Identify which cell holds the provided text, then report its [x, y] central coordinate. 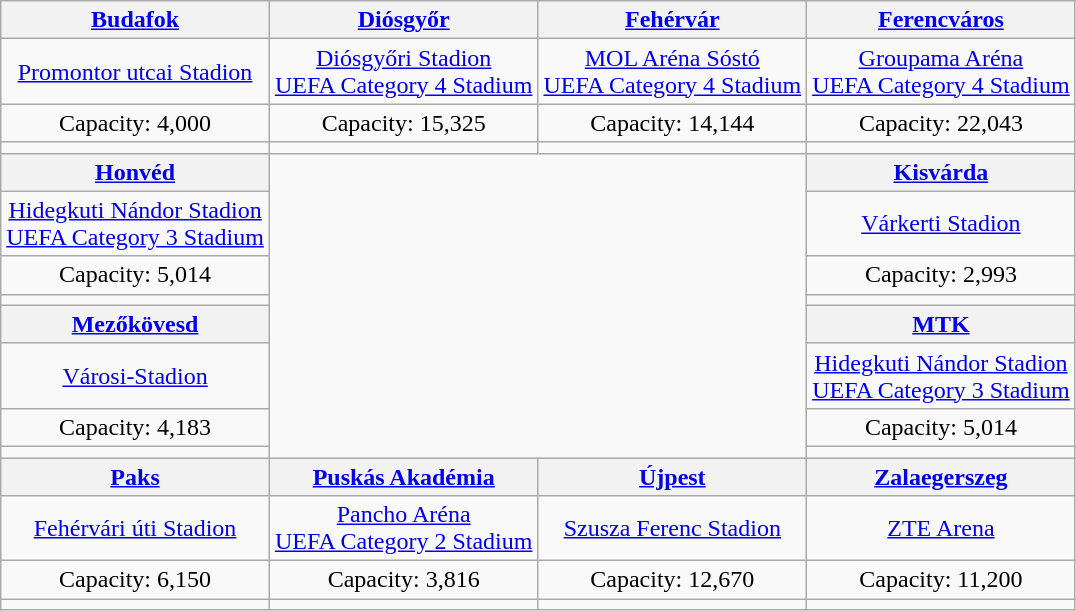
Capacity: 4,183 [136, 427]
Capacity: 14,144 [672, 123]
Diósgyőr [404, 20]
Paks [136, 477]
Capacity: 15,325 [404, 123]
Budafok [136, 20]
Kisvárda [942, 172]
ZTE Arena [942, 528]
Capacity: 11,200 [942, 580]
Puskás Akadémia [404, 477]
MTK [942, 324]
Fehérvár [672, 20]
Városi-Stadion [136, 376]
Honvéd [136, 172]
Capacity: 22,043 [942, 123]
Diósgyőri Stadion UEFA Category 4 Stadium [404, 72]
Újpest [672, 477]
Capacity: 3,816 [404, 580]
Capacity: 6,150 [136, 580]
Fehérvári úti Stadion [136, 528]
Zalaegerszeg [942, 477]
Várkerti Stadion [942, 224]
Capacity: 2,993 [942, 275]
Mezőkövesd [136, 324]
Hidegkuti Nándor StadionUEFA Category 3 Stadium [942, 376]
Promontor utcai Stadion [136, 72]
MOL Aréna Sóstó UEFA Category 4 Stadium [672, 72]
Szusza Ferenc Stadion [672, 528]
Capacity: 4,000 [136, 123]
Groupama Aréna UEFA Category 4 Stadium [942, 72]
Pancho ArénaUEFA Category 2 Stadium [404, 528]
Ferencváros [942, 20]
Capacity: 12,670 [672, 580]
Hidegkuti Nándor Stadion UEFA Category 3 Stadium [136, 224]
